Extract the [x, y] coordinate from the center of the cell holding the provided text.  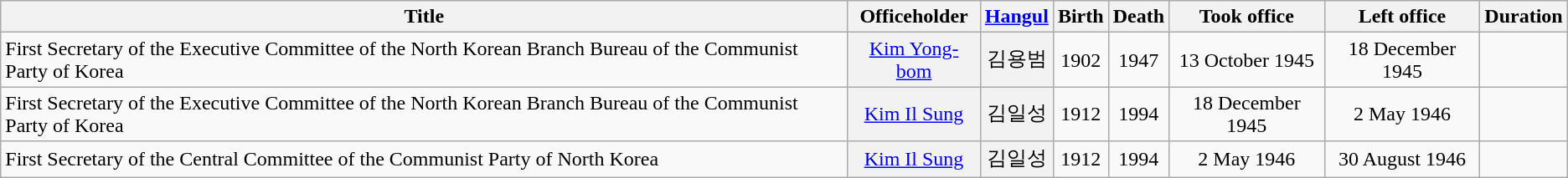
Took office [1247, 17]
Hangul [1017, 17]
Birth [1081, 17]
Kim Yong-bom [915, 60]
1902 [1081, 60]
Left office [1402, 17]
Duration [1524, 17]
Officeholder [915, 17]
First Secretary of the Central Committee of the Communist Party of North Korea [424, 159]
Death [1138, 17]
1947 [1138, 60]
김용범 [1017, 60]
30 August 1946 [1402, 159]
13 October 1945 [1247, 60]
Title [424, 17]
